From the cell containing the given text, extract its center point as (x, y) coordinate. 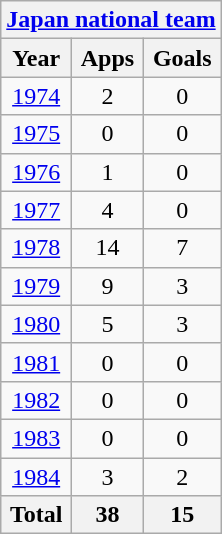
1974 (36, 96)
5 (108, 324)
1 (108, 172)
4 (108, 210)
14 (108, 248)
1981 (36, 362)
1977 (36, 210)
7 (182, 248)
Goals (182, 58)
Apps (108, 58)
1976 (36, 172)
1980 (36, 324)
1979 (36, 286)
9 (108, 286)
Japan national team (111, 20)
38 (108, 515)
Year (36, 58)
Total (36, 515)
1982 (36, 400)
1975 (36, 134)
1983 (36, 438)
1984 (36, 477)
1978 (36, 248)
15 (182, 515)
